Output the (X, Y) coordinate of the center of the cell containing the given text.  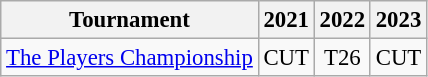
The Players Championship (130, 58)
Tournament (130, 20)
2022 (342, 20)
2021 (286, 20)
2023 (398, 20)
T26 (342, 58)
